Return [X, Y] of the center of cell containing provided text 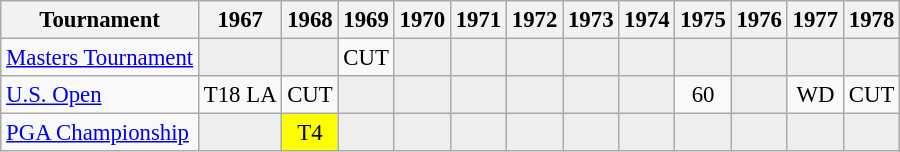
1970 [422, 20]
1972 [535, 20]
1975 [703, 20]
1967 [240, 20]
1977 [815, 20]
Tournament [100, 20]
PGA Championship [100, 133]
1968 [310, 20]
1976 [759, 20]
1974 [647, 20]
Masters Tournament [100, 58]
1969 [366, 20]
T4 [310, 133]
T18 LA [240, 95]
U.S. Open [100, 95]
WD [815, 95]
1978 [871, 20]
1973 [591, 20]
1971 [478, 20]
60 [703, 95]
